Pinpoint the cell where the given text exists, returning its (x, y) midpoint coordinate. 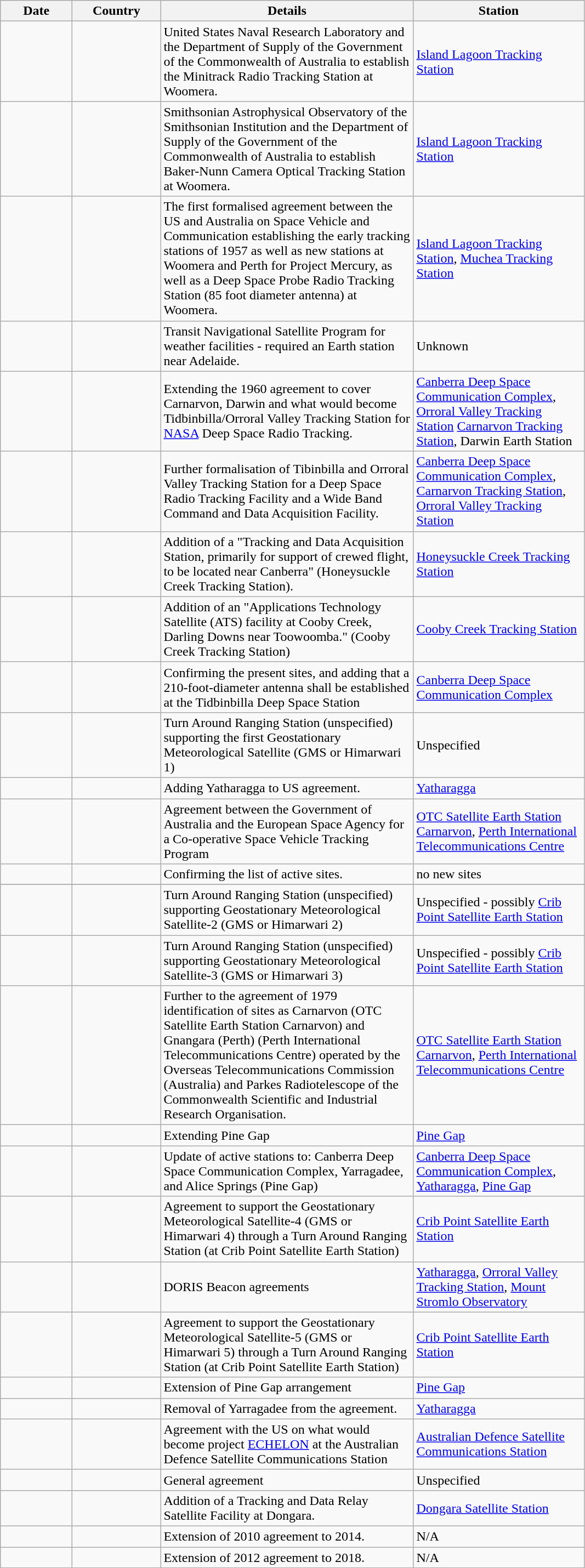
Dongara Satellite Station (499, 1508)
Turn Around Ranging Station (unspecified) supporting Geostationary Meteorological Satellite-2 (GMS or Himarwari 2) (287, 910)
Honeysuckle Creek Tracking Station (499, 564)
DORIS Beacon agreements (287, 1287)
Turn Around Ranging Station (unspecified) supporting the first Geostationary Meteorological Satellite (GMS or Himarwari 1) (287, 745)
Addition of a Tracking and Data Relay Satellite Facility at Dongara. (287, 1508)
Canberra Deep Space Communication Complex, Yatharagga, Pine Gap (499, 1171)
Turn Around Ranging Station (unspecified) supporting Geostationary Meteorological Satellite-3 (GMS or Himarwari 3) (287, 961)
Canberra Deep Space Communication Complex, Orroral Valley Tracking Station Carnarvon Tracking Station, Darwin Earth Station (499, 411)
Removal of Yarragadee from the agreement. (287, 1408)
Island Lagoon Tracking Station, Muchea Tracking Station (499, 259)
Details (287, 11)
Addition of an "Applications Technology Satellite (ATS) facility at Cooby Creek, Darling Downs near Toowoomba." (Cooby Creek Tracking Station) (287, 629)
Agreement between the Government of Australia and the European Space Agency for a Co-operative Space Vehicle Tracking Program (287, 831)
Confirming the present sites, and adding that a 210-foot-diameter antenna shall be established at the Tidbinbilla Deep Space Station (287, 687)
Extension of Pine Gap arrangement (287, 1388)
Extension of 2010 agreement to 2014. (287, 1536)
Extending Pine Gap (287, 1135)
Adding Yatharagga to US agreement. (287, 788)
Australian Defence Satellite Communications Station (499, 1444)
Station (499, 11)
Cooby Creek Tracking Station (499, 629)
Canberra Deep Space Communication Complex, Carnarvon Tracking Station, Orroral Valley Tracking Station (499, 491)
Unknown (499, 346)
General agreement (287, 1480)
Date (36, 11)
Transit Navigational Satellite Program for weather facilities - required an Earth station near Adelaide. (287, 346)
Agreement with the US on what would become project ECHELON at the Australian Defence Satellite Communications Station (287, 1444)
Confirming the list of active sites. (287, 874)
Country (116, 11)
Update of active stations to: Canberra Deep Space Communication Complex, Yarragadee, and Alice Springs (Pine Gap) (287, 1171)
Extension of 2012 agreement to 2018. (287, 1558)
no new sites (499, 874)
Canberra Deep Space Communication Complex (499, 687)
Yatharagga, Orroral Valley Tracking Station, Mount Stromlo Observatory (499, 1287)
